Capture the cell that displays the provided text and extract its (X, Y) central coordinate. 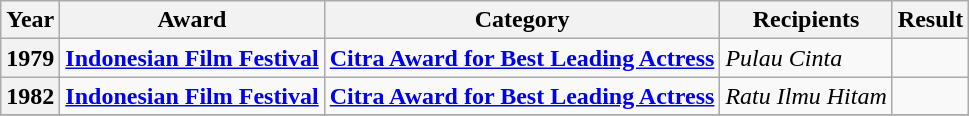
1979 (30, 58)
Year (30, 20)
Category (522, 20)
Award (192, 20)
Ratu Ilmu Hitam (806, 96)
Result (930, 20)
Pulau Cinta (806, 58)
1982 (30, 96)
Recipients (806, 20)
